Search for the cell housing the specified text and yield its (X, Y) center coordinate. 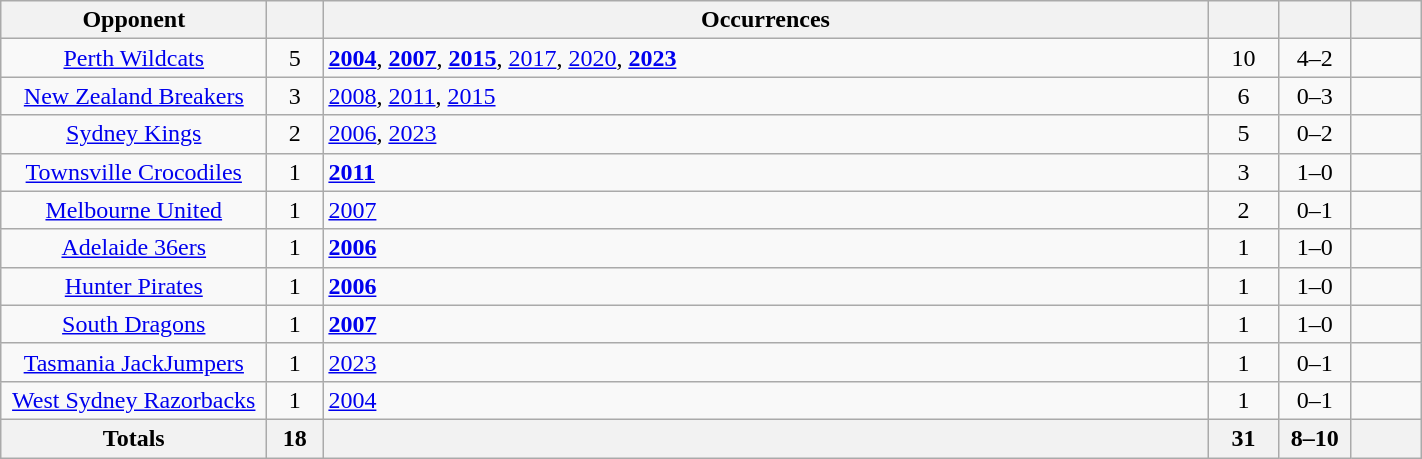
Tasmania JackJumpers (134, 362)
4–2 (1314, 58)
18 (295, 438)
Sydney Kings (134, 134)
2011 (766, 172)
8–10 (1314, 438)
West Sydney Razorbacks (134, 400)
2023 (766, 362)
New Zealand Breakers (134, 96)
South Dragons (134, 324)
0–2 (1314, 134)
Totals (134, 438)
10 (1244, 58)
Townsville Crocodiles (134, 172)
Hunter Pirates (134, 286)
Adelaide 36ers (134, 248)
0–3 (1314, 96)
Melbourne United (134, 210)
6 (1244, 96)
Opponent (134, 20)
Occurrences (766, 20)
2004, 2007, 2015, 2017, 2020, 2023 (766, 58)
2004 (766, 400)
Perth Wildcats (134, 58)
2006, 2023 (766, 134)
2008, 2011, 2015 (766, 96)
31 (1244, 438)
